Search for the cell housing the specified text and yield its (X, Y) center coordinate. 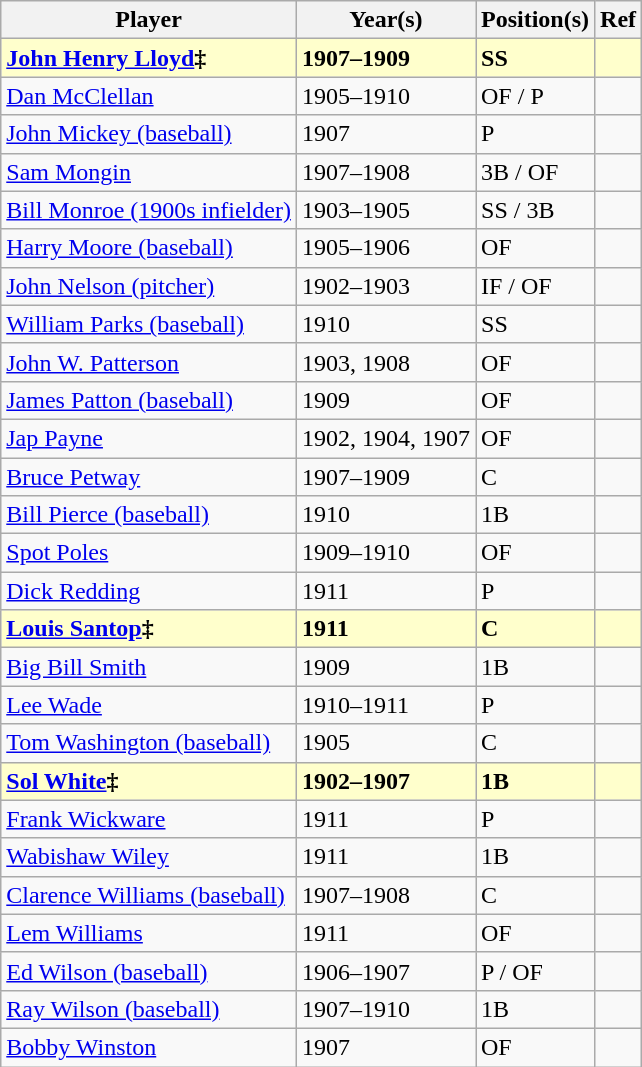
1907–1910 (386, 1009)
Tom Washington (baseball) (149, 743)
Ref (618, 20)
John Henry Lloyd‡ (149, 58)
John Nelson (pitcher) (149, 286)
Sol White‡ (149, 781)
1902–1907 (386, 781)
Wabishaw Wiley (149, 857)
1905–1906 (386, 248)
Dick Redding (149, 591)
William Parks (baseball) (149, 324)
1905 (386, 743)
John Mickey (baseball) (149, 134)
1903, 1908 (386, 362)
Bill Pierce (baseball) (149, 515)
Bruce Petway (149, 477)
Lem Williams (149, 933)
Year(s) (386, 20)
James Patton (baseball) (149, 400)
John W. Patterson (149, 362)
Bill Monroe (1900s infielder) (149, 210)
Harry Moore (baseball) (149, 248)
IF / OF (536, 286)
1903–1905 (386, 210)
3B / OF (536, 172)
1910–1911 (386, 705)
OF / P (536, 96)
1909–1910 (386, 553)
1902–1903 (386, 286)
1905–1910 (386, 96)
Ed Wilson (baseball) (149, 971)
Player (149, 20)
1906–1907 (386, 971)
Sam Mongin (149, 172)
Dan McClellan (149, 96)
Spot Poles (149, 553)
Frank Wickware (149, 819)
Position(s) (536, 20)
SS / 3B (536, 210)
Ray Wilson (baseball) (149, 1009)
Lee Wade (149, 705)
Clarence Williams (baseball) (149, 895)
Louis Santop‡ (149, 629)
1902, 1904, 1907 (386, 438)
Big Bill Smith (149, 667)
Bobby Winston (149, 1047)
P / OF (536, 971)
Jap Payne (149, 438)
